Pinpoint the cell where the given text exists, returning its (x, y) midpoint coordinate. 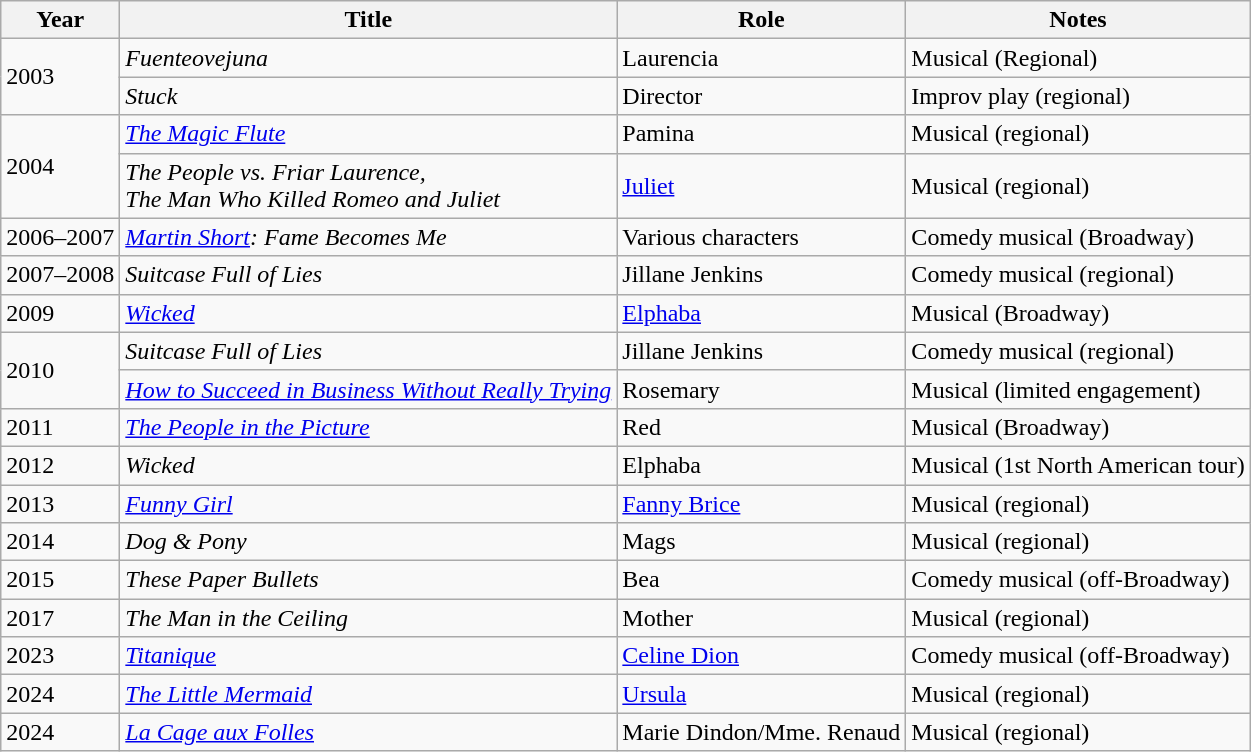
Comedy musical (Broadway) (1078, 237)
Fanny Brice (762, 503)
Role (762, 20)
Mother (762, 618)
Director (762, 96)
Juliet (762, 186)
2014 (60, 542)
Various characters (762, 237)
Improv play (regional) (1078, 96)
Martin Short: Fame Becomes Me (368, 237)
2023 (60, 656)
Marie Dindon/Mme. Renaud (762, 732)
Stuck (368, 96)
2017 (60, 618)
Dog & Pony (368, 542)
2010 (60, 370)
The Little Mermaid (368, 694)
2007–2008 (60, 275)
Titanique (368, 656)
2013 (60, 503)
2004 (60, 166)
2015 (60, 580)
How to Succeed in Business Without Really Trying (368, 389)
Notes (1078, 20)
Musical (Regional) (1078, 58)
2012 (60, 465)
Celine Dion (762, 656)
Ursula (762, 694)
Pamina (762, 134)
Fuenteovejuna (368, 58)
The People vs. Friar Laurence,The Man Who Killed Romeo and Juliet (368, 186)
Bea (762, 580)
2006–2007 (60, 237)
Title (368, 20)
2009 (60, 313)
The People in the Picture (368, 427)
The Man in the Ceiling (368, 618)
Funny Girl (368, 503)
Red (762, 427)
2011 (60, 427)
Mags (762, 542)
Musical (1st North American tour) (1078, 465)
Musical (limited engagement) (1078, 389)
Year (60, 20)
These Paper Bullets (368, 580)
Rosemary (762, 389)
The Magic Flute (368, 134)
2003 (60, 77)
Laurencia (762, 58)
La Cage aux Folles (368, 732)
